Provide the (x, y) coordinate of the cell's center where the given text is located.  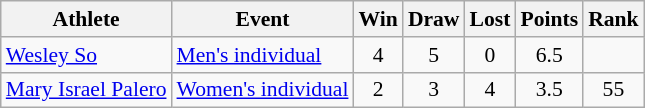
Athlete (86, 19)
Rank (614, 19)
2 (378, 90)
Event (263, 19)
Wesley So (86, 55)
Lost (490, 19)
3 (434, 90)
Draw (434, 19)
Points (549, 19)
Mary Israel Palero (86, 90)
Win (378, 19)
Men's individual (263, 55)
6.5 (549, 55)
3.5 (549, 90)
0 (490, 55)
55 (614, 90)
Women's individual (263, 90)
5 (434, 55)
